Capture the cell that displays the provided text and extract its [X, Y] central coordinate. 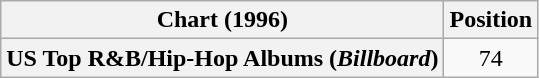
Chart (1996) [222, 20]
US Top R&B/Hip-Hop Albums (Billboard) [222, 58]
74 [491, 58]
Position [491, 20]
